From the cell containing the given text, extract its center point as [x, y] coordinate. 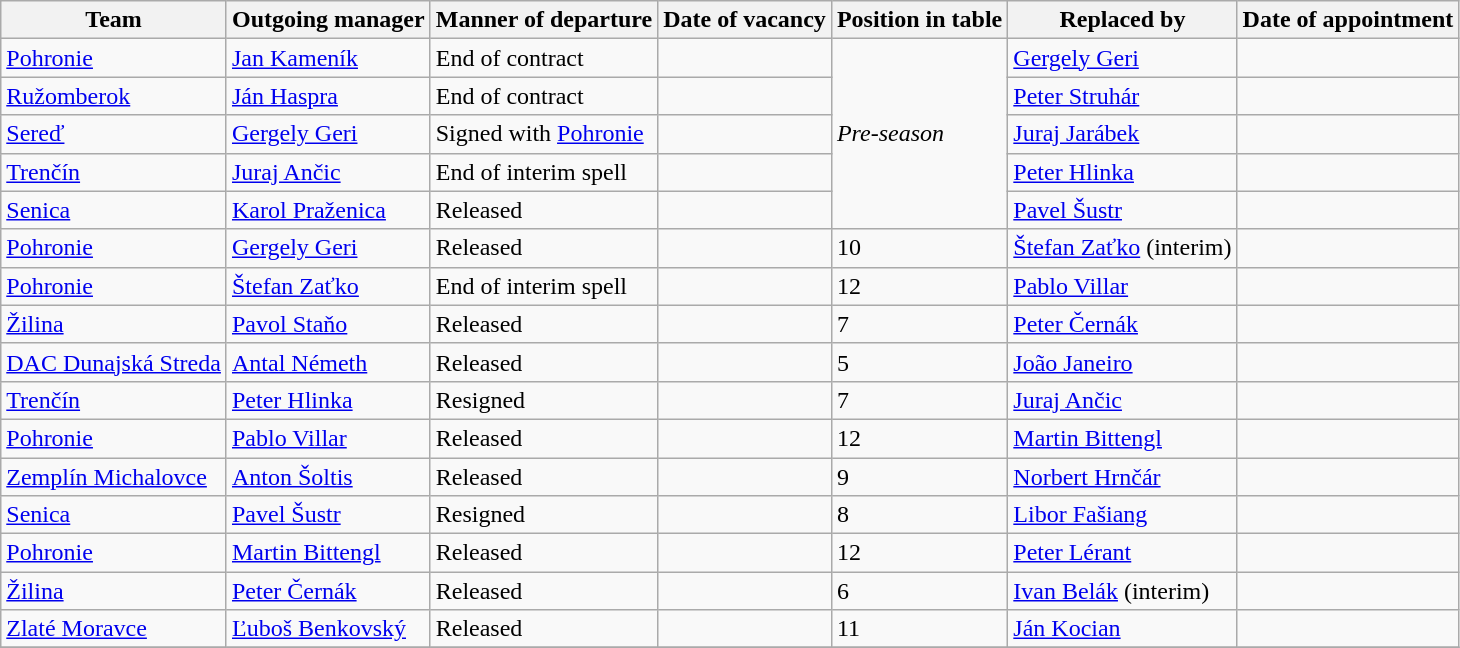
Antal Németh [328, 362]
10 [919, 248]
Date of vacancy [745, 20]
Norbert Hrnčár [1122, 477]
Peter Struhár [1122, 96]
8 [919, 515]
Anton Šoltis [328, 477]
Jan Kameník [328, 58]
Zlaté Moravce [114, 629]
Team [114, 20]
Ján Kocian [1122, 629]
Ivan Belák (interim) [1122, 591]
Ružomberok [114, 96]
Outgoing manager [328, 20]
Štefan Zaťko (interim) [1122, 248]
6 [919, 591]
Pre-season [919, 134]
Signed with Pohronie [544, 134]
5 [919, 362]
João Janeiro [1122, 362]
Libor Fašiang [1122, 515]
Replaced by [1122, 20]
Position in table [919, 20]
Peter Lérant [1122, 553]
Pavol Staňo [328, 324]
Ľuboš Benkovský [328, 629]
Manner of departure [544, 20]
Zemplín Michalovce [114, 477]
Ján Haspra [328, 96]
Karol Praženica [328, 210]
11 [919, 629]
Sereď [114, 134]
Štefan Zaťko [328, 286]
Juraj Jarábek [1122, 134]
9 [919, 477]
DAC Dunajská Streda [114, 362]
Date of appointment [1348, 20]
